For the text-containing cell, return its midpoint in (x, y) coordinate format. 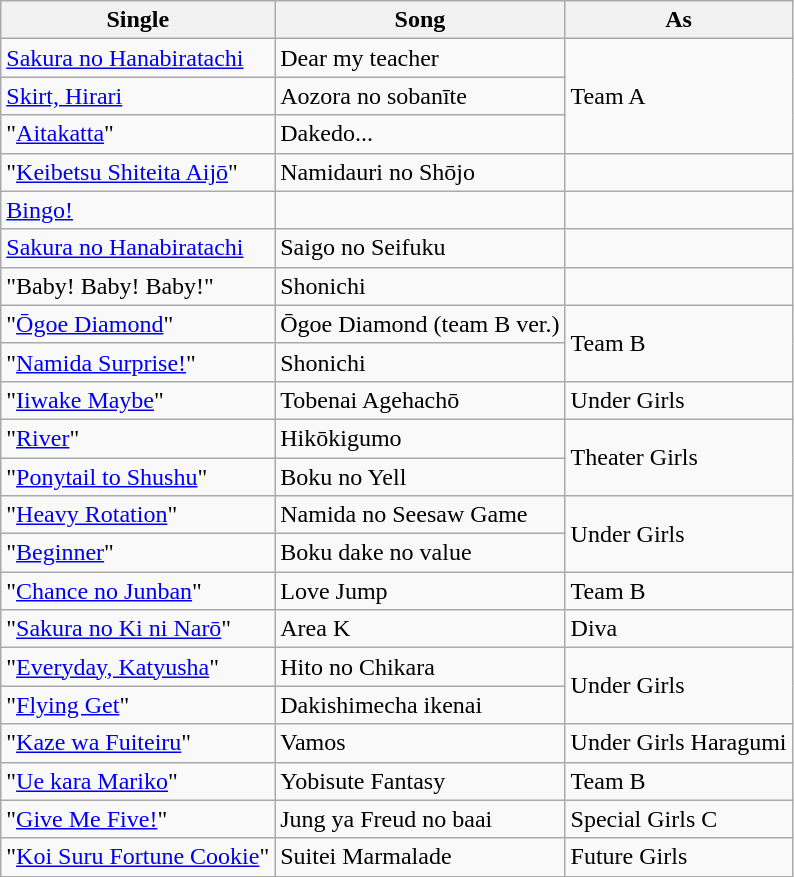
Special Girls C (678, 819)
"Chance no Junban" (138, 591)
Under Girls Haragumi (678, 743)
Boku dake no value (420, 553)
"Give Me Five!" (138, 819)
"Heavy Rotation" (138, 515)
Team A (678, 96)
Area K (420, 629)
Namida no Seesaw Game (420, 515)
Bingo! (138, 210)
Future Girls (678, 857)
Vamos (420, 743)
"Iiwake Maybe" (138, 400)
Saigo no Seifuku (420, 248)
"Kaze wa Fuiteiru" (138, 743)
As (678, 20)
"Ōgoe Diamond" (138, 324)
"Beginner" (138, 553)
Dakedo... (420, 134)
Single (138, 20)
Dear my teacher (420, 58)
Skirt, Hirari (138, 96)
Hikōkigumo (420, 438)
Aozora no sobanīte (420, 96)
Yobisute Fantasy (420, 781)
"Everyday, Katyusha" (138, 667)
Hito no Chikara (420, 667)
"Namida Surprise!" (138, 362)
"Aitakatta" (138, 134)
"Ponytail to Shushu" (138, 477)
Theater Girls (678, 457)
Ōgoe Diamond (team B ver.) (420, 324)
Jung ya Freud no baai (420, 819)
"River" (138, 438)
Dakishimecha ikenai (420, 705)
Suitei Marmalade (420, 857)
Song (420, 20)
Boku no Yell (420, 477)
"Koi Suru Fortune Cookie" (138, 857)
"Keibetsu Shiteita Aijō" (138, 172)
Love Jump (420, 591)
"Sakura no Ki ni Narō" (138, 629)
Diva (678, 629)
Namidauri no Shōjo (420, 172)
"Flying Get" (138, 705)
"Baby! Baby! Baby!" (138, 286)
"Ue kara Mariko" (138, 781)
Tobenai Agehachō (420, 400)
